Scan for the cell matching the given text and deliver its (x, y) coordinate at center. 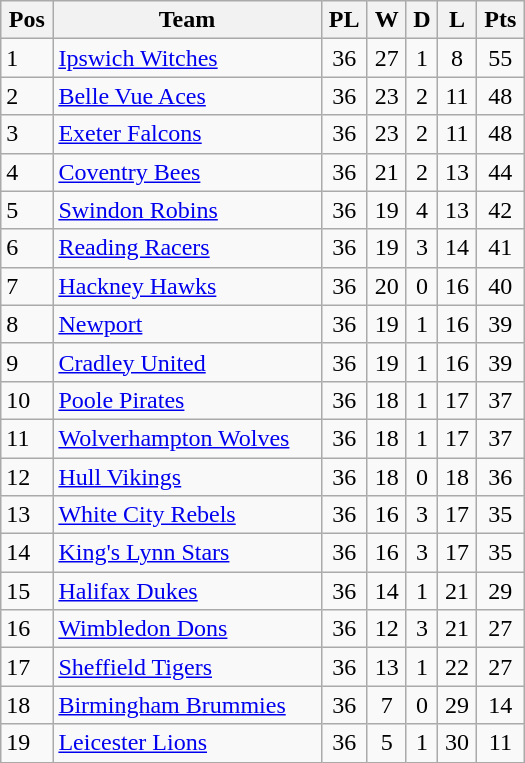
Wolverhampton Wolves (187, 438)
Halifax Dukes (187, 591)
Belle Vue Aces (187, 96)
15 (27, 591)
22 (458, 667)
Swindon Robins (187, 210)
42 (500, 210)
PL (344, 20)
Birmingham Brummies (187, 705)
Pts (500, 20)
Cradley United (187, 362)
6 (27, 248)
Team (187, 20)
Hackney Hawks (187, 286)
30 (458, 743)
W (386, 20)
Pos (27, 20)
Hull Vikings (187, 477)
55 (500, 58)
Ipswich Witches (187, 58)
Coventry Bees (187, 172)
Newport (187, 324)
Wimbledon Dons (187, 629)
20 (386, 286)
9 (27, 362)
40 (500, 286)
King's Lynn Stars (187, 553)
Exeter Falcons (187, 134)
Poole Pirates (187, 400)
Leicester Lions (187, 743)
White City Rebels (187, 515)
10 (27, 400)
L (458, 20)
41 (500, 248)
Sheffield Tigers (187, 667)
Reading Racers (187, 248)
D (422, 20)
44 (500, 172)
